Find where the given text appears and provide that cell's center as (x, y) coordinate. 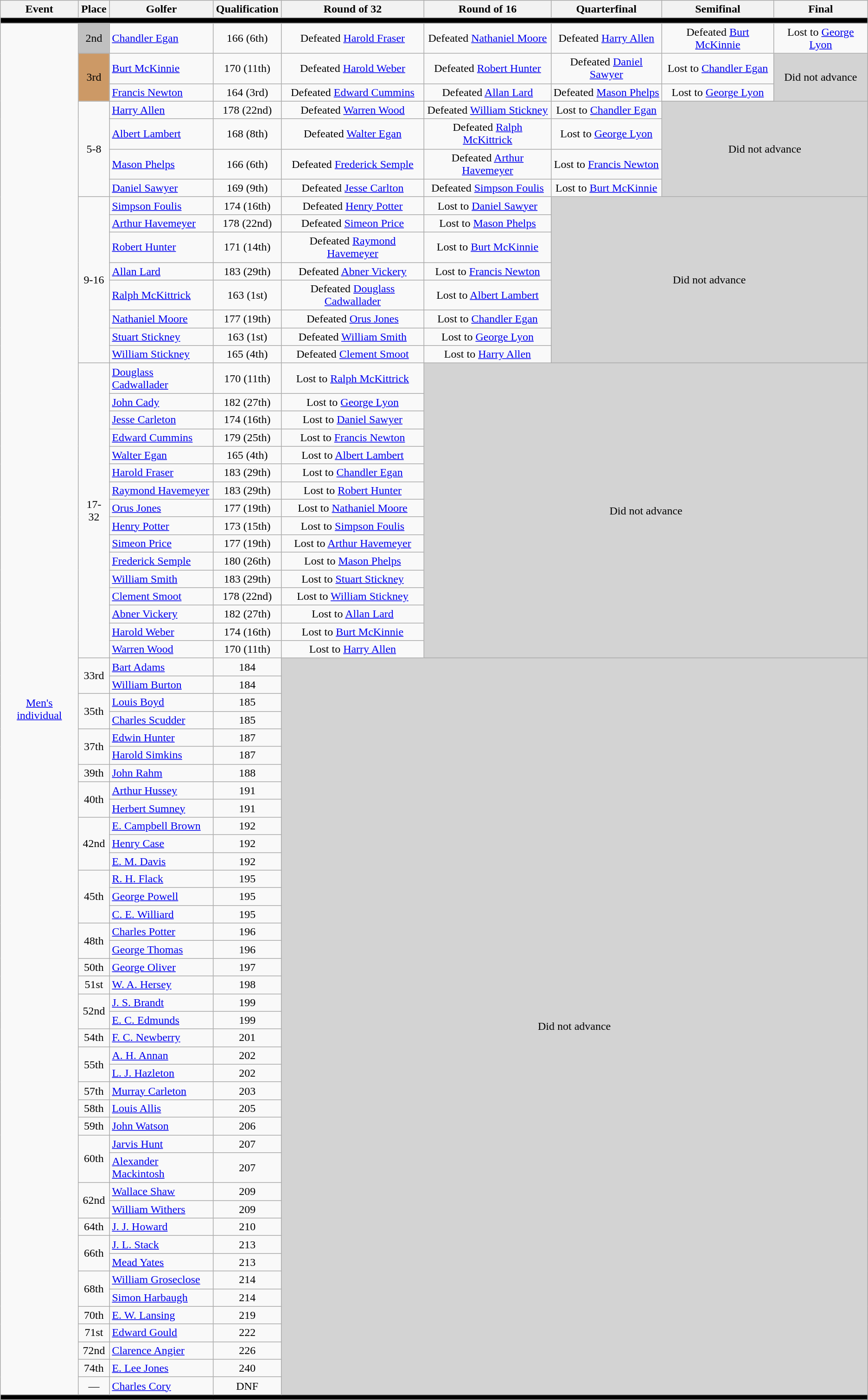
64th (94, 1227)
Defeated Jesse Carlton (352, 188)
Bart Adams (161, 667)
210 (247, 1227)
Harry Allen (161, 110)
Defeated Mason Phelps (606, 92)
48th (94, 941)
222 (247, 1333)
Arthur Hussey (161, 790)
Mead Yates (161, 1262)
Round of 32 (352, 9)
173 (15th) (247, 526)
John Watson (161, 1126)
50th (94, 967)
Nathaniel Moore (161, 319)
206 (247, 1126)
74th (94, 1368)
Lost to Ralph McKittrick (352, 379)
2nd (94, 38)
E. M. Davis (161, 861)
E. C. Edmunds (161, 1020)
Ralph McKittrick (161, 295)
DNF (247, 1386)
Simeon Price (161, 543)
Defeated Harold Fraser (352, 38)
William Withers (161, 1209)
171 (14th) (247, 247)
71st (94, 1333)
Charles Cory (161, 1386)
Lost to Stuart Stickney (352, 578)
33rd (94, 676)
Defeated Abner Vickery (352, 271)
Event (39, 9)
59th (94, 1126)
37th (94, 746)
Clarence Angier (161, 1350)
Simon Harbaugh (161, 1297)
Defeated Harry Allen (606, 38)
Defeated Raymond Havemeyer (352, 247)
C. E. Williard (161, 914)
17-32 (94, 511)
William Stickney (161, 354)
Alexander Mackintosh (161, 1168)
Defeated Frederick Semple (352, 164)
Lost to William Stickney (352, 597)
Simpson Foulis (161, 206)
9-16 (94, 280)
L. J. Hazleton (161, 1073)
Francis Newton (161, 92)
Walter Egan (161, 455)
Harold Simkins (161, 755)
Men's individual (39, 709)
Defeated Henry Potter (352, 206)
169 (9th) (247, 188)
Lost to Robert Hunter (352, 490)
Louis Allis (161, 1108)
Edward Cummins (161, 437)
J. S. Brandt (161, 1002)
John Cady (161, 402)
Edward Gould (161, 1333)
205 (247, 1108)
E. Campbell Brown (161, 826)
Lost to Arthur Havemeyer (352, 543)
Defeated Daniel Sawyer (606, 69)
Henry Case (161, 843)
Defeated Ralph McKittrick (488, 134)
3rd (94, 77)
William Smith (161, 578)
5-8 (94, 149)
Defeated Robert Hunter (488, 69)
Round of 16 (488, 9)
Mason Phelps (161, 164)
240 (247, 1368)
Chandler Egan (161, 38)
Henry Potter (161, 526)
197 (247, 967)
Harold Weber (161, 632)
Place (94, 9)
W. A. Hersey (161, 985)
Lost to Simpson Foulis (352, 526)
A. H. Annan (161, 1055)
Burt McKinnie (161, 69)
42nd (94, 843)
54th (94, 1038)
Orus Jones (161, 508)
Abner Vickery (161, 614)
72nd (94, 1350)
Murray Carleton (161, 1091)
Jesse Carleton (161, 420)
Defeated Nathaniel Moore (488, 38)
E. Lee Jones (161, 1368)
Louis Boyd (161, 702)
Final (821, 9)
Defeated Simeon Price (352, 223)
52nd (94, 1011)
51st (94, 985)
E. W. Lansing (161, 1315)
Edwin Hunter (161, 738)
Raymond Havemeyer (161, 490)
Defeated Warren Wood (352, 110)
66th (94, 1253)
William Burton (161, 685)
55th (94, 1064)
Defeated Walter Egan (352, 134)
35th (94, 711)
J. J. Howard (161, 1227)
188 (247, 773)
Quarterfinal (606, 9)
57th (94, 1091)
Defeated Harold Weber (352, 69)
Defeated Orus Jones (352, 319)
Defeated Simpson Foulis (488, 188)
J. L. Stack (161, 1245)
Semifinal (718, 9)
180 (26th) (247, 561)
Albert Lambert (161, 134)
George Thomas (161, 950)
219 (247, 1315)
Harold Fraser (161, 473)
Frederick Semple (161, 561)
Herbert Sumney (161, 808)
168 (8th) (247, 134)
198 (247, 985)
George Oliver (161, 967)
Golfer (161, 9)
Defeated Burt McKinnie (718, 38)
George Powell (161, 897)
R. H. Flack (161, 879)
203 (247, 1091)
Defeated Allan Lard (488, 92)
Defeated Edward Cummins (352, 92)
45th (94, 897)
William Groseclose (161, 1280)
62nd (94, 1201)
Lost to Allan Lard (352, 614)
Lost to Nathaniel Moore (352, 508)
60th (94, 1159)
Allan Lard (161, 271)
Clement Smoot (161, 597)
201 (247, 1038)
Jarvis Hunt (161, 1143)
Charles Potter (161, 932)
Arthur Havemeyer (161, 223)
Defeated Clement Smoot (352, 354)
Wallace Shaw (161, 1192)
— (94, 1386)
John Rahm (161, 773)
Charles Scudder (161, 720)
39th (94, 773)
164 (3rd) (247, 92)
F. C. Newberry (161, 1038)
40th (94, 799)
Defeated Douglass Cadwallader (352, 295)
Defeated William Smith (352, 337)
179 (25th) (247, 437)
Qualification (247, 9)
Daniel Sawyer (161, 188)
Defeated William Stickney (488, 110)
Stuart Stickney (161, 337)
226 (247, 1350)
68th (94, 1289)
Douglass Cadwallader (161, 379)
70th (94, 1315)
Robert Hunter (161, 247)
Warren Wood (161, 649)
Defeated Arthur Havemeyer (488, 164)
58th (94, 1108)
